Find where the given text appears and provide that cell's center as [x, y] coordinate. 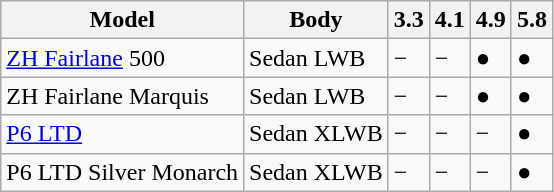
ZH Fairlane 500 [122, 58]
P6 LTD Silver Monarch [122, 172]
4.1 [450, 20]
5.8 [532, 20]
4.9 [490, 20]
ZH Fairlane Marquis [122, 96]
P6 LTD [122, 134]
Body [316, 20]
3.3 [408, 20]
Model [122, 20]
